Search for the cell housing the specified text and yield its (X, Y) center coordinate. 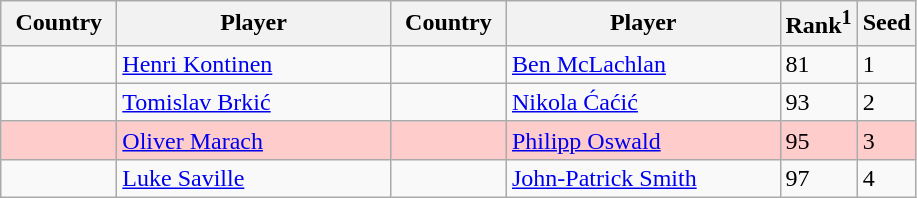
1 (886, 64)
Rank1 (818, 24)
Seed (886, 24)
Ben McLachlan (643, 64)
97 (818, 178)
95 (818, 140)
Henri Kontinen (254, 64)
John-Patrick Smith (643, 178)
4 (886, 178)
Tomislav Brkić (254, 102)
81 (818, 64)
2 (886, 102)
Oliver Marach (254, 140)
3 (886, 140)
Nikola Ćaćić (643, 102)
Luke Saville (254, 178)
93 (818, 102)
Philipp Oswald (643, 140)
